From the cell containing the given text, extract its center point as [x, y] coordinate. 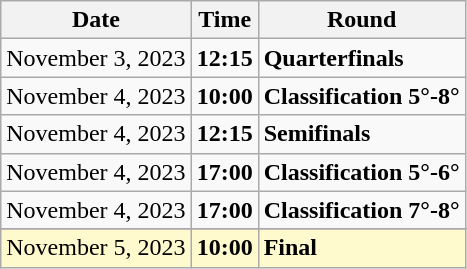
November 3, 2023 [96, 58]
Quarterfinals [362, 58]
Date [96, 20]
Time [224, 20]
Classification 5°-8° [362, 96]
Classification 5°-6° [362, 172]
Semifinals [362, 134]
Classification 7°-8° [362, 210]
Round [362, 20]
November 5, 2023 [96, 248]
Final [362, 248]
